Capture the cell that displays the provided text and extract its [x, y] central coordinate. 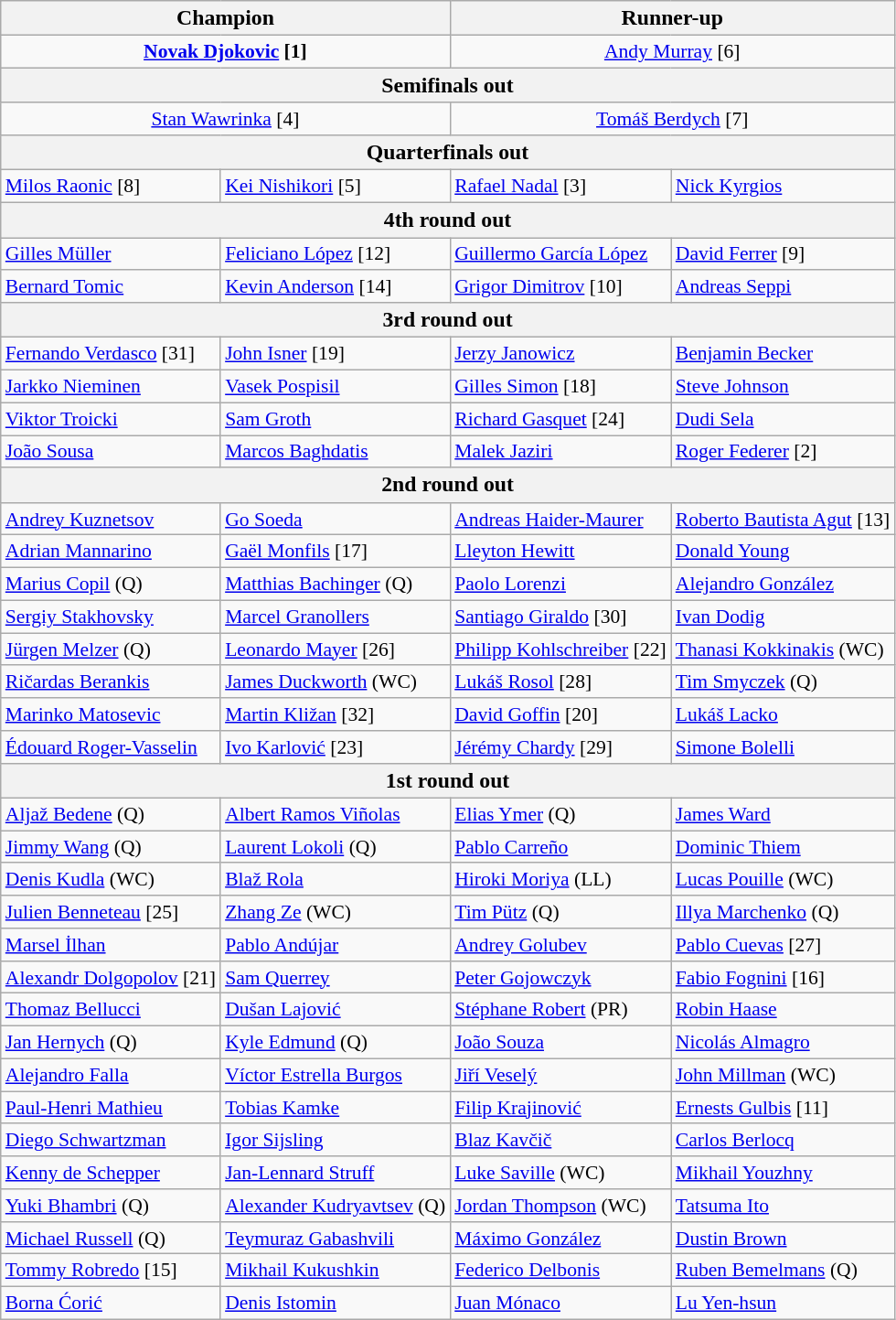
Jiří Veselý [560, 1076]
Dominic Thiem [783, 847]
Juan Mónaco [560, 1304]
Roger Federer [2] [783, 452]
Vasek Pospisil [335, 387]
Kei Nishikori [5] [335, 187]
Carlos Berlocq [783, 1141]
Kenny de Schepper [111, 1173]
Filip Krajinović [560, 1108]
Mikhail Youzhny [783, 1173]
Andrey Golubev [560, 945]
Andrey Kuznetsov [111, 520]
Paul-Henri Mathieu [111, 1108]
Jérémy Chardy [29] [560, 747]
Ivan Dodig [783, 617]
Marinko Matosevic [111, 714]
Thomaz Bellucci [111, 1010]
Go Soeda [335, 520]
Michael Russell (Q) [111, 1239]
Zhang Ze (WC) [335, 912]
Borna Ćorić [111, 1304]
Fabio Fognini [16] [783, 978]
Jarkko Nieminen [111, 387]
João Sousa [111, 452]
Sam Groth [335, 419]
Stéphane Robert (PR) [560, 1010]
Adrian Mannarino [111, 552]
Lucas Pouille (WC) [783, 880]
Denis Kudla (WC) [111, 880]
Illya Marchenko (Q) [783, 912]
Tobias Kamke [335, 1108]
Semifinals out [448, 86]
Ričardas Berankis [111, 682]
Malek Jaziri [560, 452]
Alejandro González [783, 585]
Tim Smyczek (Q) [783, 682]
Guillermo García López [560, 254]
Mikhail Kukushkin [335, 1271]
Dušan Lajović [335, 1010]
Tatsuma Ito [783, 1206]
Paolo Lorenzi [560, 585]
Lleyton Hewitt [560, 552]
Ivo Karlović [23] [335, 747]
Alejandro Falla [111, 1076]
Donald Young [783, 552]
Martin Kližan [32] [335, 714]
Richard Gasquet [24] [560, 419]
Andy Murray [6] [672, 52]
Champion [225, 18]
Igor Sijsling [335, 1141]
Ruben Bemelmans (Q) [783, 1271]
Édouard Roger-Vasselin [111, 747]
Jürgen Melzer (Q) [111, 649]
Leonardo Mayer [26] [335, 649]
4th round out [448, 220]
David Goffin [20] [560, 714]
Blaz Kavčič [560, 1141]
Marsel İlhan [111, 945]
Yuki Bhambri (Q) [111, 1206]
Pablo Carreño [560, 847]
2nd round out [448, 486]
Bernard Tomic [111, 287]
Hiroki Moriya (LL) [560, 880]
Federico Delbonis [560, 1271]
Laurent Lokoli (Q) [335, 847]
Lukáš Lacko [783, 714]
Novak Djokovic [1] [225, 52]
Santiago Giraldo [30] [560, 617]
Teymuraz Gabashvili [335, 1239]
Rafael Nadal [3] [560, 187]
Fernando Verdasco [31] [111, 354]
Nicolás Almagro [783, 1043]
Luke Saville (WC) [560, 1173]
Viktor Troicki [111, 419]
Albert Ramos Viñolas [335, 815]
Marius Copil (Q) [111, 585]
Matthias Bachinger (Q) [335, 585]
Dustin Brown [783, 1239]
Pablo Cuevas [27] [783, 945]
Runner-up [672, 18]
Elias Ymer (Q) [560, 815]
Máximo González [560, 1239]
Sergiy Stakhovsky [111, 617]
Lu Yen-hsun [783, 1304]
Stan Wawrinka [4] [225, 120]
Aljaž Bedene (Q) [111, 815]
Feliciano López [12] [335, 254]
1st round out [448, 781]
Peter Gojowczyk [560, 978]
Marcel Granollers [335, 617]
Pablo Andújar [335, 945]
Tomáš Berdych [7] [672, 120]
Andreas Seppi [783, 287]
João Souza [560, 1043]
Philipp Kohlschreiber [22] [560, 649]
Denis Istomin [335, 1304]
Nick Kyrgios [783, 187]
Víctor Estrella Burgos [335, 1076]
John Isner [19] [335, 354]
Quarterfinals out [448, 153]
Alexander Kudryavtsev (Q) [335, 1206]
Julien Benneteau [25] [111, 912]
Milos Raonic [8] [111, 187]
Sam Querrey [335, 978]
Blaž Rola [335, 880]
Robin Haase [783, 1010]
Steve Johnson [783, 387]
Roberto Bautista Agut [13] [783, 520]
Thanasi Kokkinakis (WC) [783, 649]
Jordan Thompson (WC) [560, 1206]
Alexandr Dolgopolov [21] [111, 978]
3rd round out [448, 320]
Benjamin Becker [783, 354]
Marcos Baghdatis [335, 452]
Kevin Anderson [14] [335, 287]
Jerzy Janowicz [560, 354]
Tim Pütz (Q) [560, 912]
James Duckworth (WC) [335, 682]
Grigor Dimitrov [10] [560, 287]
Dudi Sela [783, 419]
Lukáš Rosol [28] [560, 682]
Gilles Simon [18] [560, 387]
John Millman (WC) [783, 1076]
Andreas Haider-Maurer [560, 520]
Jan Hernych (Q) [111, 1043]
James Ward [783, 815]
Diego Schwartzman [111, 1141]
Jimmy Wang (Q) [111, 847]
Simone Bolelli [783, 747]
Gilles Müller [111, 254]
Tommy Robredo [15] [111, 1271]
Gaël Monfils [17] [335, 552]
Ernests Gulbis [11] [783, 1108]
Kyle Edmund (Q) [335, 1043]
Jan-Lennard Struff [335, 1173]
David Ferrer [9] [783, 254]
